Output the [x, y] coordinate of the center of the cell containing the given text.  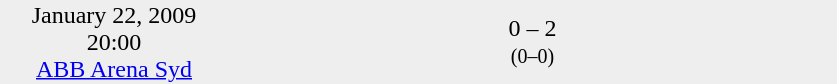
0 – 2 (0–0) [532, 42]
January 22, 200920:00ABB Arena Syd [114, 42]
